Output the (X, Y) coordinate of the center of the cell containing the given text.  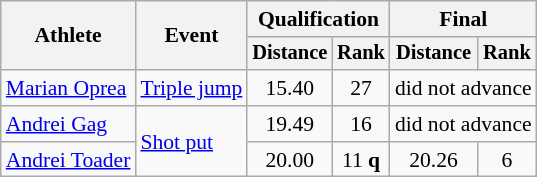
Marian Oprea (68, 88)
Shot put (191, 142)
Triple jump (191, 88)
Event (191, 36)
Andrei Gag (68, 124)
27 (361, 88)
Qualification (318, 19)
19.49 (290, 124)
16 (361, 124)
Athlete (68, 36)
15.40 (290, 88)
Final (464, 19)
